Return the [X, Y] coordinate for the center point of the cell that contains the specified text.  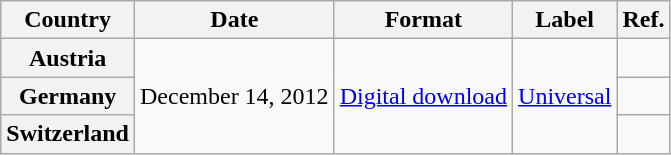
Label [565, 20]
Format [423, 20]
December 14, 2012 [234, 96]
Date [234, 20]
Switzerland [68, 134]
Germany [68, 96]
Country [68, 20]
Universal [565, 96]
Austria [68, 58]
Digital download [423, 96]
Ref. [644, 20]
